Provide the (x, y) coordinate of the cell's center where the given text is located.  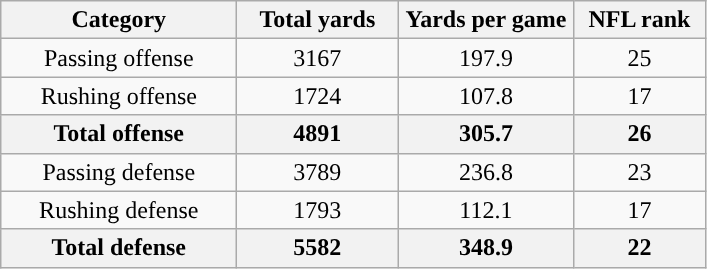
Category (119, 20)
3789 (318, 172)
Rushing offense (119, 96)
107.8 (486, 96)
1793 (318, 210)
Total yards (318, 20)
25 (640, 58)
Total offense (119, 134)
236.8 (486, 172)
4891 (318, 134)
112.1 (486, 210)
22 (640, 248)
197.9 (486, 58)
Passing offense (119, 58)
3167 (318, 58)
26 (640, 134)
348.9 (486, 248)
Yards per game (486, 20)
Rushing defense (119, 210)
NFL rank (640, 20)
1724 (318, 96)
Total defense (119, 248)
Passing defense (119, 172)
5582 (318, 248)
23 (640, 172)
305.7 (486, 134)
